Find where the given text appears and provide that cell's center as [X, Y] coordinate. 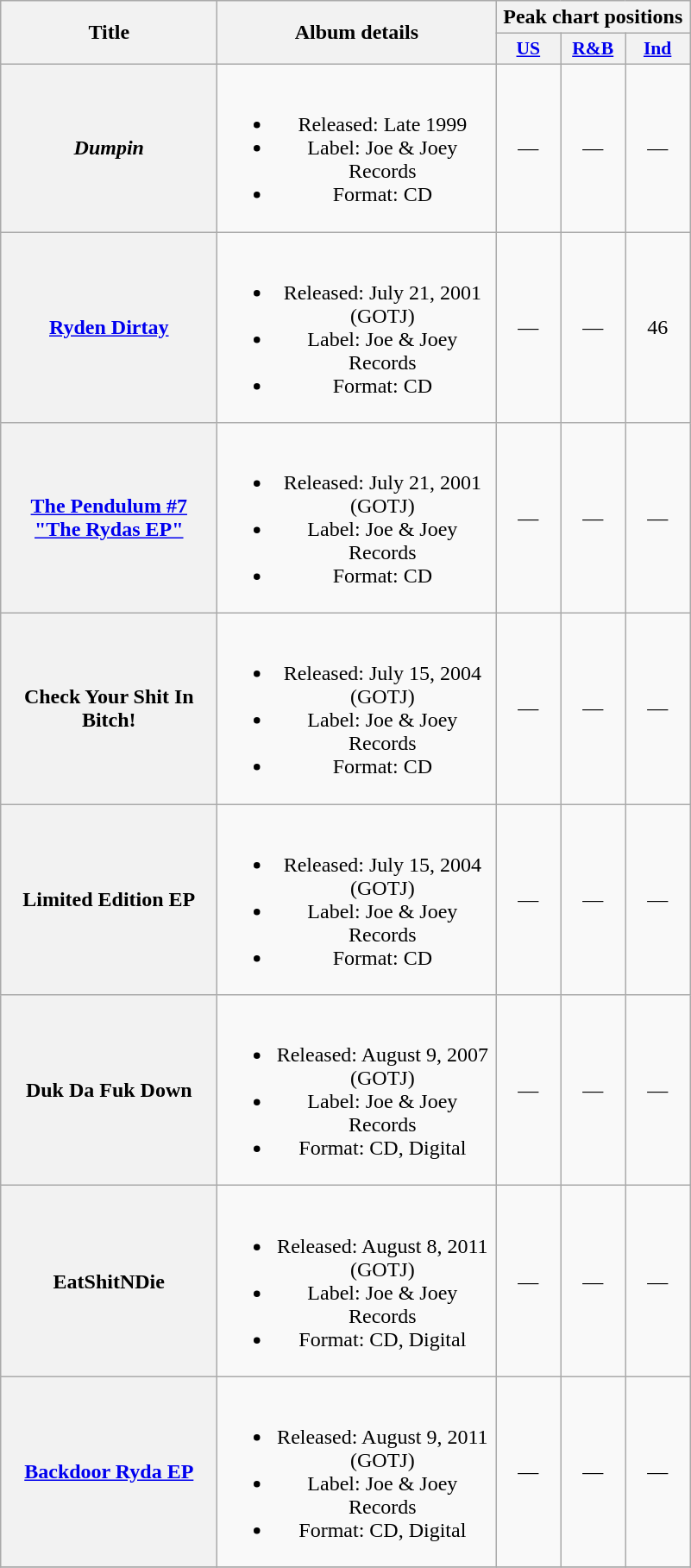
Peak chart positions [594, 17]
Dumpin [109, 148]
46 [657, 326]
Released: Late 1999Label: Joe & Joey RecordsFormat: CD [357, 148]
Album details [357, 33]
Check Your Shit In Bitch! [109, 709]
US [528, 49]
Limited Edition EP [109, 899]
Backdoor Ryda EP [109, 1472]
Released: August 9, 2007 (GOTJ)Label: Joe & Joey RecordsFormat: CD, Digital [357, 1091]
The Pendulum #7 "The Rydas EP" [109, 518]
Ind [657, 49]
R&B [594, 49]
Released: August 9, 2011 (GOTJ)Label: Joe & Joey RecordsFormat: CD, Digital [357, 1472]
EatShitNDie [109, 1281]
Ryden Dirtay [109, 326]
Duk Da Fuk Down [109, 1091]
Title [109, 33]
Released: August 8, 2011 (GOTJ)Label: Joe & Joey RecordsFormat: CD, Digital [357, 1281]
